Pinpoint the cell where the given text exists, returning its (x, y) midpoint coordinate. 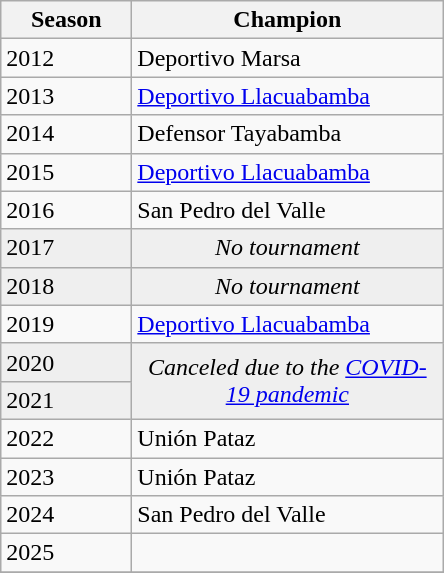
Defensor Tayabamba (288, 134)
2017 (66, 248)
2015 (66, 172)
2022 (66, 438)
2023 (66, 477)
2014 (66, 134)
2013 (66, 96)
2012 (66, 58)
Canceled due to the COVID-19 pandemic (288, 381)
2016 (66, 210)
2025 (66, 553)
Deportivo Marsa (288, 58)
2020 (66, 362)
Season (66, 20)
2024 (66, 515)
2019 (66, 324)
2021 (66, 400)
2018 (66, 286)
Champion (288, 20)
